Provide the [x, y] coordinate of the cell's center where the given text is located.  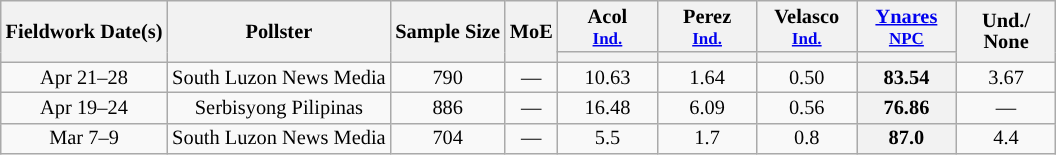
3.67 [1006, 78]
1.7 [707, 138]
0.8 [807, 138]
6.09 [707, 108]
YnaresNPC [907, 26]
5.5 [608, 138]
0.56 [807, 108]
Apr 21–28 [84, 78]
1.64 [707, 78]
704 [447, 138]
VelascoInd. [807, 26]
PerezInd. [707, 26]
790 [447, 78]
Serbisyong Pilipinas [278, 108]
Mar 7–9 [84, 138]
Apr 19–24 [84, 108]
16.48 [608, 108]
886 [447, 108]
MoE [532, 30]
AcolInd. [608, 26]
Und./None [1006, 30]
0.50 [807, 78]
76.86 [907, 108]
87.0 [907, 138]
Fieldwork Date(s) [84, 30]
Sample Size [447, 30]
10.63 [608, 78]
Pollster [278, 30]
83.54 [907, 78]
4.4 [1006, 138]
